Output the (x, y) coordinate of the center of the cell containing the given text.  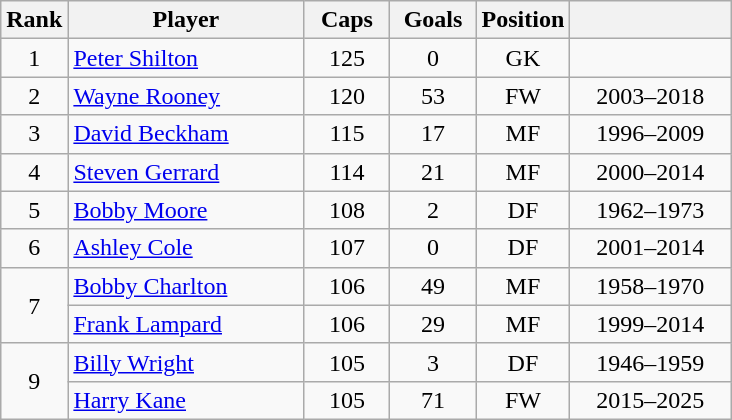
17 (433, 134)
Player (186, 20)
1958–1970 (650, 286)
Caps (347, 20)
David Beckham (186, 134)
9 (34, 381)
Frank Lampard (186, 324)
Steven Gerrard (186, 172)
125 (347, 58)
114 (347, 172)
5 (34, 210)
Bobby Charlton (186, 286)
115 (347, 134)
2015–2025 (650, 400)
108 (347, 210)
Peter Shilton (186, 58)
Goals (433, 20)
7 (34, 305)
29 (433, 324)
107 (347, 248)
Position (523, 20)
2003–2018 (650, 96)
1946–1959 (650, 362)
53 (433, 96)
4 (34, 172)
Harry Kane (186, 400)
6 (34, 248)
1996–2009 (650, 134)
Ashley Cole (186, 248)
49 (433, 286)
2001–2014 (650, 248)
1 (34, 58)
120 (347, 96)
Rank (34, 20)
71 (433, 400)
2000–2014 (650, 172)
GK (523, 58)
Bobby Moore (186, 210)
1999–2014 (650, 324)
Billy Wright (186, 362)
1962–1973 (650, 210)
Wayne Rooney (186, 96)
21 (433, 172)
